Search for the cell housing the specified text and yield its (x, y) center coordinate. 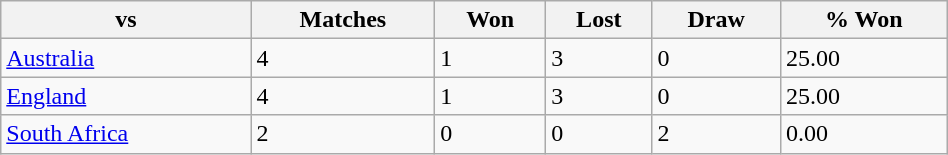
% Won (864, 20)
Matches (343, 20)
Lost (599, 20)
South Africa (126, 134)
England (126, 96)
Australia (126, 58)
Draw (716, 20)
0.00 (864, 134)
Won (490, 20)
vs (126, 20)
